Return the (x, y) coordinate for the center point of the cell that contains the specified text.  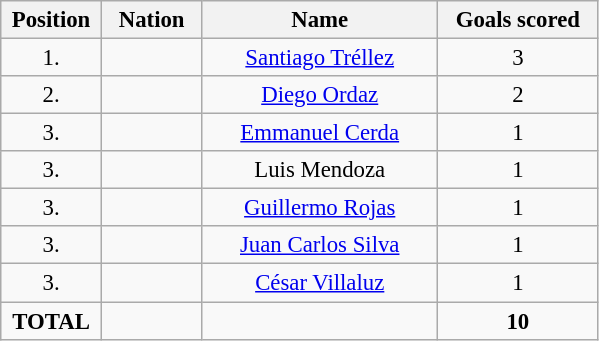
Name (320, 20)
3 (518, 58)
César Villaluz (320, 283)
2. (52, 95)
Guillermo Rojas (320, 208)
10 (518, 321)
2 (518, 95)
1. (52, 58)
Diego Ordaz (320, 95)
TOTAL (52, 321)
Juan Carlos Silva (320, 245)
Nation (152, 20)
Emmanuel Cerda (320, 133)
Santiago Tréllez (320, 58)
Goals scored (518, 20)
Position (52, 20)
Luis Mendoza (320, 170)
